Pinpoint the cell where the given text exists, returning its (X, Y) midpoint coordinate. 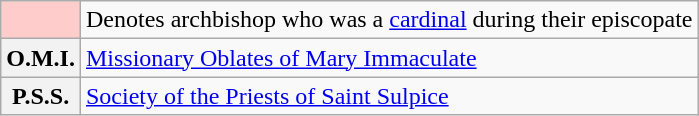
O.M.I. (41, 58)
Missionary Oblates of Mary Immaculate (389, 58)
Denotes archbishop who was a cardinal during their episcopate (389, 20)
Society of the Priests of Saint Sulpice (389, 96)
P.S.S. (41, 96)
